Locate the cell with the specified text and output its [x, y] center coordinate. 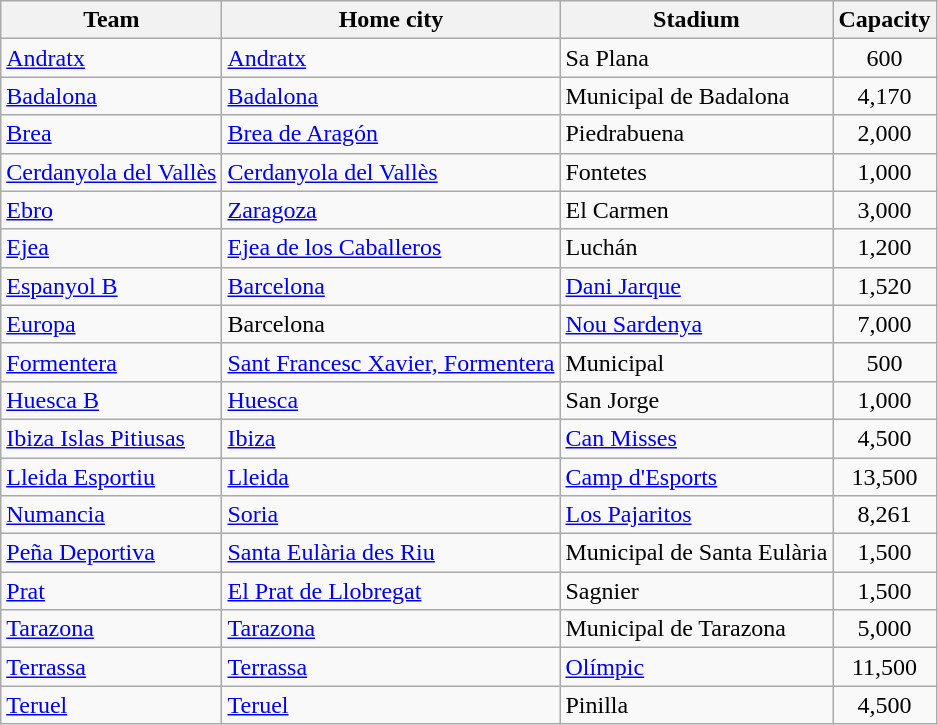
2,000 [884, 134]
Prat [112, 591]
7,000 [884, 324]
Camp d'Esports [696, 477]
Peña Deportiva [112, 553]
Formentera [112, 362]
Brea [112, 134]
600 [884, 58]
5,000 [884, 629]
Europa [112, 324]
Brea de Aragón [391, 134]
Ibiza Islas Pitiusas [112, 438]
Numancia [112, 515]
El Prat de Llobregat [391, 591]
Olímpic [696, 667]
Lleida Esportiu [112, 477]
Home city [391, 20]
Municipal [696, 362]
Dani Jarque [696, 286]
Ebro [112, 210]
Ibiza [391, 438]
1,520 [884, 286]
Sant Francesc Xavier, Formentera [391, 362]
Nou Sardenya [696, 324]
Sagnier [696, 591]
Fontetes [696, 172]
Pinilla [696, 705]
Team [112, 20]
Municipal de Badalona [696, 96]
11,500 [884, 667]
Ejea de los Caballeros [391, 248]
Zaragoza [391, 210]
Espanyol B [112, 286]
4,170 [884, 96]
Huesca [391, 400]
Soria [391, 515]
Stadium [696, 20]
8,261 [884, 515]
Luchán [696, 248]
Los Pajaritos [696, 515]
Can Misses [696, 438]
Capacity [884, 20]
Santa Eulària des Riu [391, 553]
13,500 [884, 477]
Ejea [112, 248]
Lleida [391, 477]
500 [884, 362]
Municipal de Tarazona [696, 629]
San Jorge [696, 400]
3,000 [884, 210]
1,200 [884, 248]
Huesca B [112, 400]
Municipal de Santa Eulària [696, 553]
Sa Plana [696, 58]
El Carmen [696, 210]
Piedrabuena [696, 134]
